From the cell containing the given text, extract its center point as (x, y) coordinate. 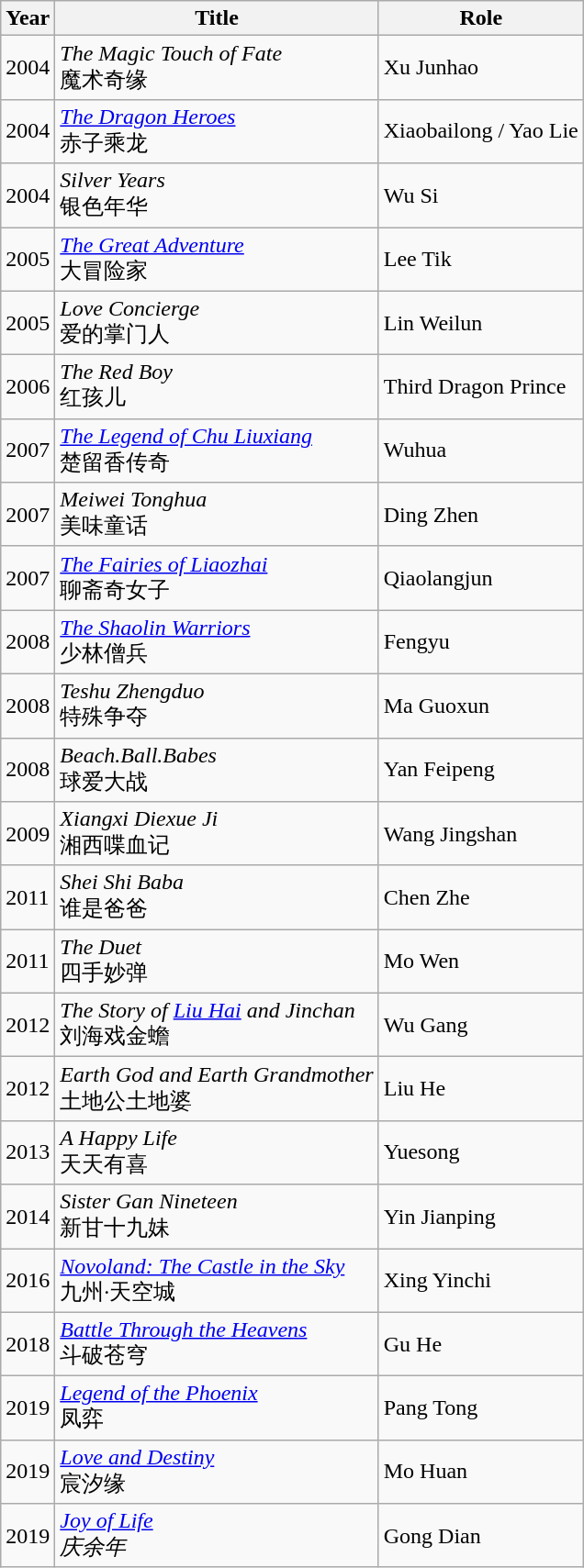
Gu He (481, 1344)
Liu He (481, 1089)
Earth God and Earth Grandmother土地公土地婆 (217, 1089)
Pang Tong (481, 1408)
Wuhua (481, 450)
Gong Dian (481, 1536)
The Shaolin Warriors少林僧兵 (217, 642)
2013 (28, 1152)
Meiwei Tonghua美味童话 (217, 515)
Fengyu (481, 642)
The Legend of Chu Liuxiang楚留香传奇 (217, 450)
Role (481, 18)
Love Concierge爱的掌门人 (217, 323)
Yan Feipeng (481, 770)
Ma Guoxun (481, 706)
Sister Gan Nineteen新甘十九妹 (217, 1217)
The Duet四手妙弹 (217, 962)
2006 (28, 387)
Mo Wen (481, 962)
Silver Years银色年华 (217, 195)
Xing Yinchi (481, 1280)
Xiaobailong / Yao Lie (481, 131)
Shei Shi Baba谁是爸爸 (217, 897)
A Happy Life天天有喜 (217, 1152)
2009 (28, 834)
Xu Junhao (481, 68)
Title (217, 18)
Yin Jianping (481, 1217)
The Fairies of Liaozhai聊斋奇女子 (217, 578)
Year (28, 18)
Lin Weilun (481, 323)
Wu Gang (481, 1025)
Third Dragon Prince (481, 387)
Mo Huan (481, 1472)
Yuesong (481, 1152)
The Magic Touch of Fate魔术奇缘 (217, 68)
Battle Through the Heavens斗破苍穹 (217, 1344)
The Dragon Heroes赤子乘龙 (217, 131)
2014 (28, 1217)
Teshu Zhengduo特殊争夺 (217, 706)
The Story of Liu Hai and Jinchan刘海戏金蟾 (217, 1025)
Joy of Life 庆余年 (217, 1536)
2016 (28, 1280)
Beach.Ball.Babes球爱大战 (217, 770)
Ding Zhen (481, 515)
Novoland: The Castle in the Sky 九州·天空城 (217, 1280)
2018 (28, 1344)
The Great Adventure大冒险家 (217, 260)
Xiangxi Diexue Ji湘西喋血记 (217, 834)
Wang Jingshan (481, 834)
The Red Boy红孩儿 (217, 387)
Lee Tik (481, 260)
Qiaolangjun (481, 578)
Love and Destiny 宸汐缘 (217, 1472)
Legend of the Phoenix 凤弈 (217, 1408)
Wu Si (481, 195)
Chen Zhe (481, 897)
